Search for the cell housing the specified text and yield its (X, Y) center coordinate. 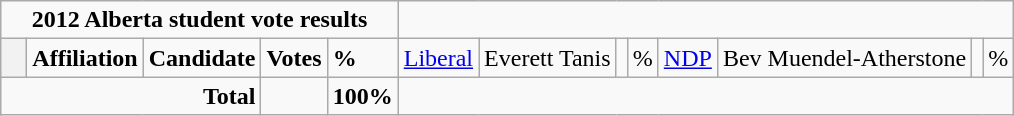
100% (362, 96)
Votes (294, 58)
NDP (688, 58)
Candidate (202, 58)
Liberal (438, 58)
Everett Tanis (548, 58)
Affiliation (85, 58)
2012 Alberta student vote results (200, 20)
Total (131, 96)
Bev Muendel-Atherstone (844, 58)
